For the text-containing cell, return its midpoint in [x, y] coordinate format. 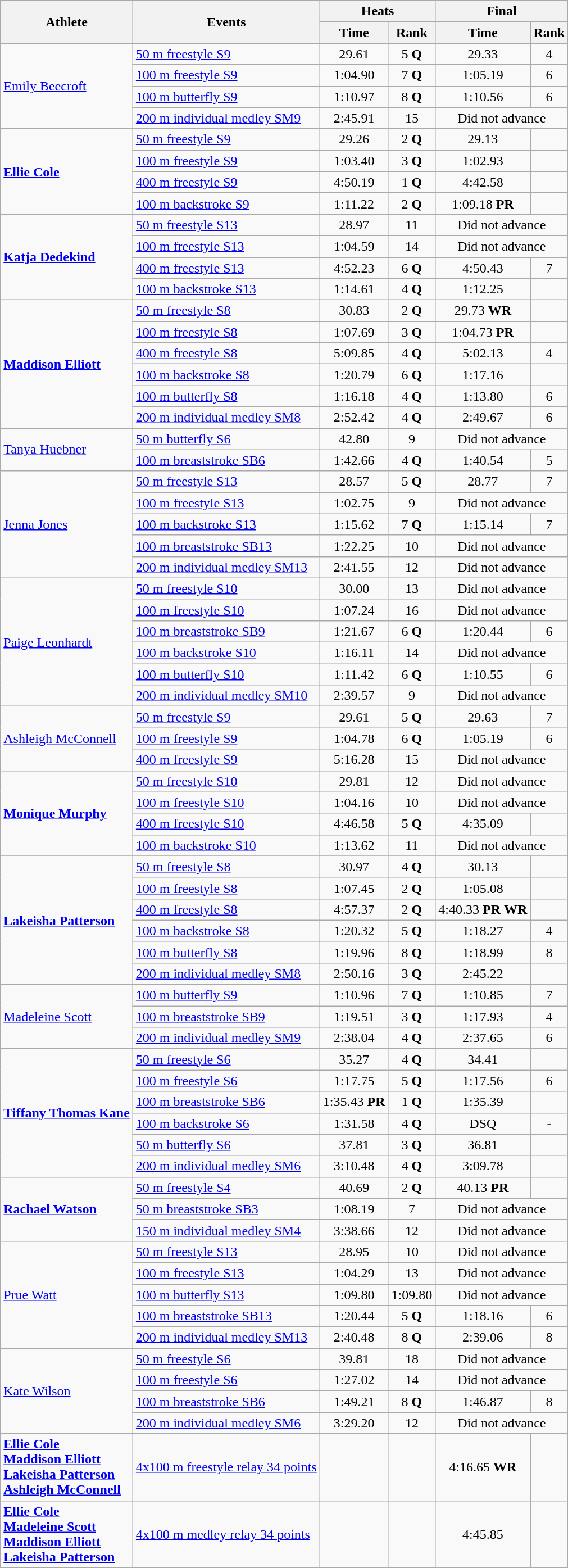
29.33 [483, 54]
1:19.96 [354, 953]
Maddison Elliott [67, 364]
4:42.58 [483, 182]
Rachael Watson [67, 1209]
100 m backstroke S6 [226, 1123]
1:02.93 [483, 161]
28.97 [354, 225]
4:40.33 PR WR [483, 909]
Kate Wilson [67, 1391]
5:16.28 [354, 760]
1:10.56 [483, 97]
50 m freestyle S4 [226, 1188]
Ellie ColeMaddison ElliottLakeisha PattersonAshleigh McConnell [67, 1467]
1:31.58 [354, 1123]
30.97 [354, 867]
4:35.09 [483, 824]
1:35.43 PR [354, 1102]
4:50.43 [483, 268]
1:19.51 [354, 1017]
1:18.16 [483, 1316]
18 [412, 1359]
150 m individual medley SM4 [226, 1230]
28.95 [354, 1252]
1:49.21 [354, 1402]
1:16.18 [354, 396]
1:04.16 [354, 803]
35.27 [354, 1059]
Paige Leonhardt [67, 642]
2:52.42 [354, 418]
28.57 [354, 482]
1:13.62 [354, 845]
2:38.04 [354, 1038]
Athlete [67, 22]
Tanya Huebner [67, 450]
Prue Watt [67, 1294]
Final [502, 11]
39.81 [354, 1359]
1:20.32 [354, 931]
5:09.85 [354, 354]
100 m backstroke S9 [226, 203]
100 m butterfly S10 [226, 674]
Jenna Jones [67, 524]
2:45.91 [354, 118]
1:11.42 [354, 674]
1:04.73 PR [483, 332]
30.83 [354, 311]
2:40.48 [354, 1338]
29.13 [483, 139]
1:18.27 [483, 931]
34.41 [483, 1059]
1:16.11 [354, 653]
Tiffany Thomas Kane [67, 1113]
4x100 m freestyle relay 34 points [226, 1467]
29.63 [483, 717]
1:35.39 [483, 1102]
29.26 [354, 139]
30.13 [483, 867]
30.00 [354, 588]
1:04.78 [354, 738]
5 [549, 460]
1:22.25 [354, 546]
1:07.24 [354, 610]
2:50.16 [354, 974]
3:09.78 [483, 1166]
4:45.85 [483, 1534]
Ashleigh McConnell [67, 738]
1:05.08 [483, 888]
2:39.57 [354, 696]
1:14.61 [354, 289]
2:49.67 [483, 418]
29.73 WR [483, 311]
Monique Murphy [67, 813]
1:11.22 [354, 203]
100 m butterfly S13 [226, 1294]
1:46.87 [483, 1402]
28.77 [483, 482]
200 m individual medley SM10 [226, 696]
1:40.54 [483, 460]
2:45.22 [483, 974]
1:17.56 [483, 1081]
4:50.19 [354, 182]
4:57.37 [354, 909]
4:52.23 [354, 268]
1:20.79 [354, 375]
Events [226, 22]
37.81 [354, 1145]
16 [412, 610]
29.81 [354, 781]
1:17.93 [483, 1017]
50 m breaststroke SB3 [226, 1209]
1:10.85 [483, 995]
1:07.69 [354, 332]
1:04.90 [354, 75]
40.69 [354, 1188]
DSQ [483, 1123]
2:41.55 [354, 567]
1:10.55 [483, 674]
Ellie Cole Madeleine Scott Maddison ElliottLakeisha Patterson [67, 1534]
1:10.96 [354, 995]
3:38.66 [354, 1230]
2:37.65 [483, 1038]
1:15.62 [354, 524]
1:08.19 [354, 1209]
1:10.97 [354, 97]
1:09.18 PR [483, 203]
Ellie Cole [67, 171]
4x100 m medley relay 34 points [226, 1534]
1:04.29 [354, 1273]
1:17.75 [354, 1081]
Katja Dedekind [67, 257]
1:02.75 [354, 503]
3:29.20 [354, 1423]
Lakeisha Patterson [67, 920]
1:15.14 [483, 524]
1:18.99 [483, 953]
1:27.02 [354, 1380]
1:04.59 [354, 246]
3:10.48 [354, 1166]
4:16.65 WR [483, 1467]
Emily Beecroft [67, 86]
Heats [378, 11]
40.13 PR [483, 1188]
Madeleine Scott [67, 1017]
4:46.58 [354, 824]
1:07.45 [354, 888]
1:21.67 [354, 632]
1:03.40 [354, 161]
5:02.13 [483, 354]
1:13.80 [483, 396]
400 m freestyle S10 [226, 824]
1:17.16 [483, 375]
1:42.66 [354, 460]
2:39.06 [483, 1338]
400 m freestyle S13 [226, 268]
- [549, 1123]
36.81 [483, 1145]
42.80 [354, 439]
1:12.25 [483, 289]
